Identify which cell holds the provided text, then report its (x, y) central coordinate. 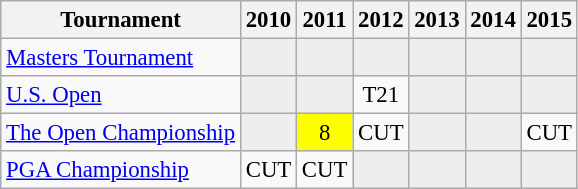
8 (325, 133)
2013 (437, 20)
2012 (381, 20)
2010 (268, 20)
2014 (493, 20)
U.S. Open (121, 95)
PGA Championship (121, 170)
2011 (325, 20)
The Open Championship (121, 133)
T21 (381, 95)
Masters Tournament (121, 58)
Tournament (121, 20)
2015 (549, 20)
